Search for the cell housing the specified text and yield its [X, Y] center coordinate. 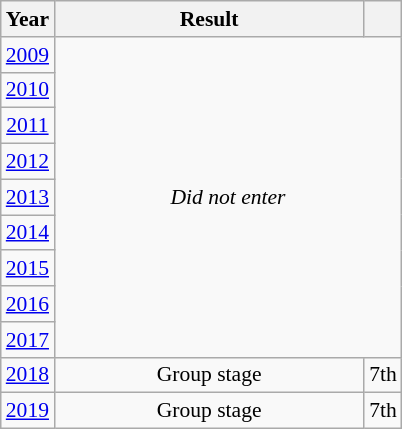
2013 [28, 197]
2016 [28, 304]
2015 [28, 269]
2011 [28, 126]
2019 [28, 411]
2012 [28, 162]
2018 [28, 375]
2010 [28, 90]
2017 [28, 340]
Year [28, 19]
Result [209, 19]
Did not enter [228, 198]
2014 [28, 233]
2009 [28, 55]
